Extract the (x, y) coordinate from the center of the cell holding the provided text.  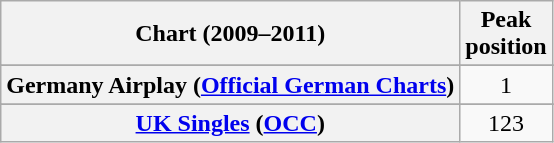
Germany Airplay (Official German Charts) (230, 85)
1 (506, 85)
Peakposition (506, 34)
Chart (2009–2011) (230, 34)
123 (506, 123)
UK Singles (OCC) (230, 123)
